Return [X, Y] of the center of cell containing provided text 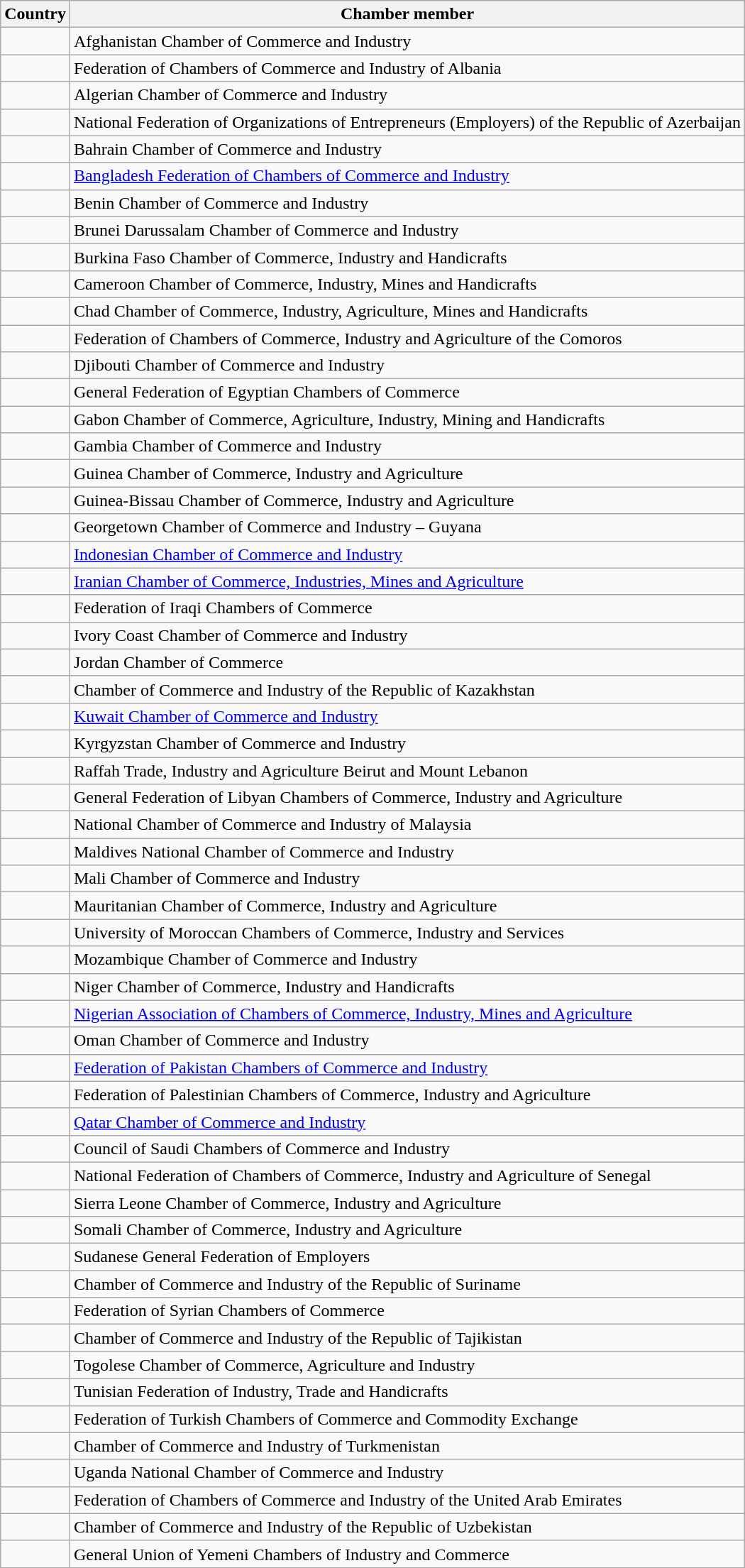
Burkina Faso Chamber of Commerce, Industry and Handicrafts [407, 257]
General Union of Yemeni Chambers of Industry and Commerce [407, 1554]
Maldives National Chamber of Commerce and Industry [407, 852]
Chad Chamber of Commerce, Industry, Agriculture, Mines and Handicrafts [407, 311]
National Chamber of Commerce and Industry of Malaysia [407, 825]
Sierra Leone Chamber of Commerce, Industry and Agriculture [407, 1203]
Gabon Chamber of Commerce, Agriculture, Industry, Mining and Handicrafts [407, 420]
Chamber of Commerce and Industry of the Republic of Suriname [407, 1284]
Chamber of Commerce and Industry of the Republic of Kazakhstan [407, 689]
Sudanese General Federation of Employers [407, 1257]
Cameroon Chamber of Commerce, Industry, Mines and Handicrafts [407, 284]
Federation of Chambers of Commerce, Industry and Agriculture of the Comoros [407, 339]
Brunei Darussalam Chamber of Commerce and Industry [407, 230]
Chamber of Commerce and Industry of the Republic of Tajikistan [407, 1338]
Nigerian Association of Chambers of Commerce, Industry, Mines and Agriculture [407, 1014]
Qatar Chamber of Commerce and Industry [407, 1122]
Chamber of Commerce and Industry of Turkmenistan [407, 1446]
Country [35, 14]
Federation of Turkish Chambers of Commerce and Commodity Exchange [407, 1419]
Bangladesh Federation of Chambers of Commerce and Industry [407, 176]
General Federation of Egyptian Chambers of Commerce [407, 393]
Bahrain Chamber of Commerce and Industry [407, 149]
Togolese Chamber of Commerce, Agriculture and Industry [407, 1365]
Council of Saudi Chambers of Commerce and Industry [407, 1148]
Tunisian Federation of Industry, Trade and Handicrafts [407, 1392]
Ivory Coast Chamber of Commerce and Industry [407, 635]
Uganda National Chamber of Commerce and Industry [407, 1473]
University of Moroccan Chambers of Commerce, Industry and Services [407, 933]
Guinea-Bissau Chamber of Commerce, Industry and Agriculture [407, 500]
Raffah Trade, Industry and Agriculture Beirut and Mount Lebanon [407, 770]
General Federation of Libyan Chambers of Commerce, Industry and Agriculture [407, 798]
Federation of Syrian Chambers of Commerce [407, 1311]
Chamber member [407, 14]
Benin Chamber of Commerce and Industry [407, 203]
Kuwait Chamber of Commerce and Industry [407, 716]
Indonesian Chamber of Commerce and Industry [407, 554]
Oman Chamber of Commerce and Industry [407, 1041]
Afghanistan Chamber of Commerce and Industry [407, 41]
Djibouti Chamber of Commerce and Industry [407, 366]
Mauritanian Chamber of Commerce, Industry and Agriculture [407, 906]
Gambia Chamber of Commerce and Industry [407, 446]
Chamber of Commerce and Industry of the Republic of Uzbekistan [407, 1527]
National Federation of Chambers of Commerce, Industry and Agriculture of Senegal [407, 1175]
Algerian Chamber of Commerce and Industry [407, 95]
Mali Chamber of Commerce and Industry [407, 879]
Kyrgyzstan Chamber of Commerce and Industry [407, 743]
Federation of Pakistan Chambers of Commerce and Industry [407, 1068]
Federation of Iraqi Chambers of Commerce [407, 608]
Niger Chamber of Commerce, Industry and Handicrafts [407, 987]
Mozambique Chamber of Commerce and Industry [407, 960]
Iranian Chamber of Commerce, Industries, Mines and Agriculture [407, 581]
Federation of Chambers of Commerce and Industry of Albania [407, 68]
Federation of Chambers of Commerce and Industry of the United Arab Emirates [407, 1500]
Georgetown Chamber of Commerce and Industry – Guyana [407, 527]
Somali Chamber of Commerce, Industry and Agriculture [407, 1230]
Jordan Chamber of Commerce [407, 662]
Guinea Chamber of Commerce, Industry and Agriculture [407, 473]
Federation of Palestinian Chambers of Commerce, Industry and Agriculture [407, 1095]
National Federation of Organizations of Entrepreneurs (Employers) of the Republic of Azerbaijan [407, 122]
